Locate the cell with the specified text and output its [X, Y] center coordinate. 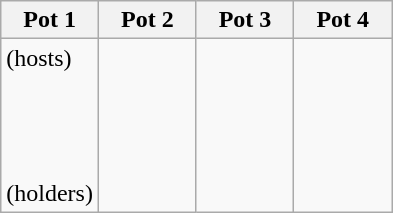
Pot 1 [50, 20]
(hosts) (holders) [50, 126]
Pot 4 [343, 20]
Pot 3 [245, 20]
Pot 2 [147, 20]
